From the cell containing the given text, extract its center point as (x, y) coordinate. 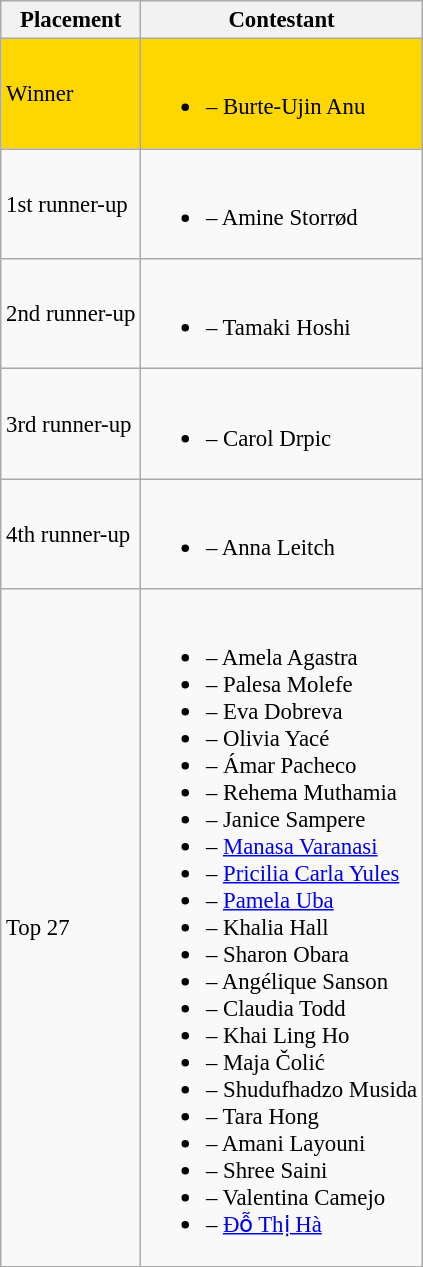
Winner (71, 94)
Top 27 (71, 928)
– Anna Leitch (282, 534)
Placement (71, 20)
– Burte-Ujin Anu (282, 94)
– Tamaki Hoshi (282, 314)
4th runner-up (71, 534)
1st runner-up (71, 204)
– Carol Drpic (282, 424)
Contestant (282, 20)
– Amine Storrød (282, 204)
2nd runner-up (71, 314)
3rd runner-up (71, 424)
